For the text-containing cell, return its midpoint in (x, y) coordinate format. 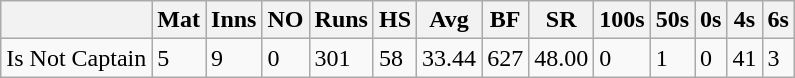
0s (711, 20)
627 (506, 58)
48.00 (562, 58)
Runs (341, 20)
Avg (450, 20)
41 (744, 58)
4s (744, 20)
BF (506, 20)
NO (286, 20)
HS (394, 20)
3 (778, 58)
100s (622, 20)
9 (234, 58)
Is Not Captain (76, 58)
Inns (234, 20)
1 (672, 58)
5 (179, 58)
58 (394, 58)
301 (341, 58)
Mat (179, 20)
SR (562, 20)
33.44 (450, 58)
50s (672, 20)
6s (778, 20)
